Pinpoint the cell where the given text exists, returning its (X, Y) midpoint coordinate. 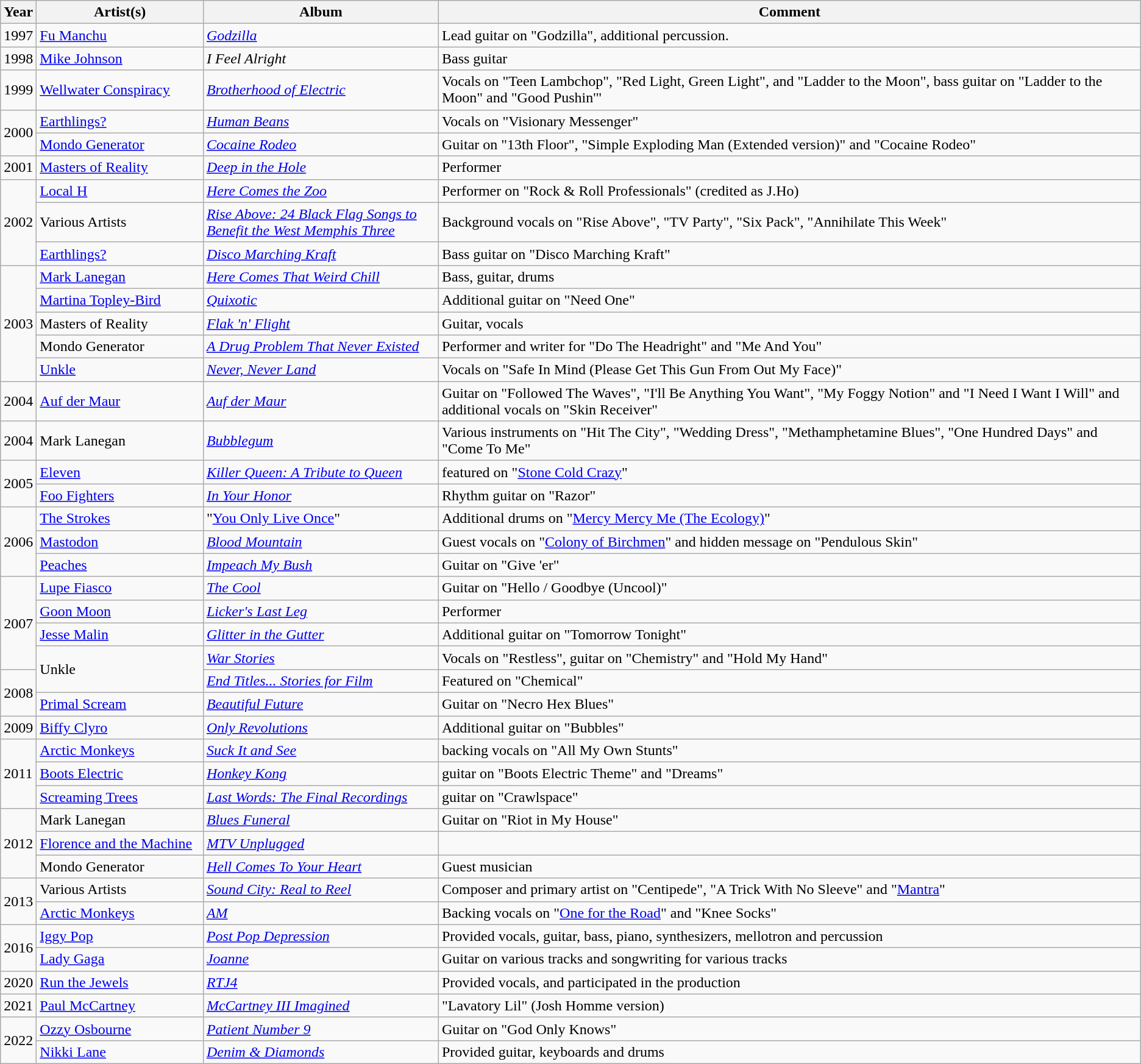
Beautiful Future (321, 704)
Peaches (120, 565)
Guitar on various tracks and songwriting for various tracks (789, 959)
Lead guitar on "Godzilla", additional percussion. (789, 35)
Fu Manchu (120, 35)
2020 (18, 982)
I Feel Alright (321, 59)
Artist(s) (120, 12)
A Drug Problem That Never Existed (321, 347)
backing vocals on "All My Own Stunts" (789, 751)
End Titles... Stories for Film (321, 681)
2001 (18, 168)
Blues Funeral (321, 820)
Never, Never Land (321, 370)
2006 (18, 542)
Suck It and See (321, 751)
Bubblegum (321, 441)
1997 (18, 35)
Iggy Pop (120, 936)
Biffy Clyro (120, 727)
Provided vocals, guitar, bass, piano, synthesizers, mellotron and percussion (789, 936)
"Lavatory Lil" (Josh Homme version) (789, 1005)
2021 (18, 1005)
Guitar on "Necro Hex Blues" (789, 704)
McCartney III Imagined (321, 1005)
Nikki Lane (120, 1052)
Additional guitar on "Tomorrow Tonight" (789, 634)
Martina Topley-Bird (120, 300)
Vocals on "Safe In Mind (Please Get This Gun From Out My Face)" (789, 370)
Paul McCartney (120, 1005)
1999 (18, 90)
Additional guitar on "Bubbles" (789, 727)
Only Revolutions (321, 727)
Wellwater Conspiracy (120, 90)
Various instruments on "Hit The City", "Wedding Dress", "Methamphetamine Blues", "One Hundred Days" and "Come To Me" (789, 441)
Patient Number 9 (321, 1029)
Post Pop Depression (321, 936)
Human Beans (321, 121)
Sound City: Real to Reel (321, 890)
Hell Comes To Your Heart (321, 867)
2007 (18, 623)
Bass guitar on "Disco Marching Kraft" (789, 254)
Lupe Fiasco (120, 588)
2003 (18, 323)
2011 (18, 774)
Additional drums on "Mercy Mercy Me (The Ecology)" (789, 519)
Flak 'n' Flight (321, 324)
Guitar on "Give 'er" (789, 565)
Guitar on "Hello / Goodbye (Uncool)" (789, 588)
Background vocals on "Rise Above", "TV Party", "Six Pack", "Annihilate This Week" (789, 222)
Backing vocals on "One for the Road" and "Knee Socks" (789, 913)
Vocals on "Teen Lambchop", "Red Light, Green Light", and "Ladder to the Moon", bass guitar on "Ladder to the Moon" and "Good Pushin'" (789, 90)
Local H (120, 191)
Cocaine Rodeo (321, 144)
Guest musician (789, 867)
Blood Mountain (321, 542)
Killer Queen: A Tribute to Queen (321, 472)
"You Only Live Once" (321, 519)
Foo Fighters (120, 495)
Year (18, 12)
Guest vocals on "Colony of Birchmen" and hidden message on "Pendulous Skin" (789, 542)
2012 (18, 843)
Here Comes the Zoo (321, 191)
2002 (18, 222)
Provided guitar, keyboards and drums (789, 1052)
Mastodon (120, 542)
Boots Electric (120, 774)
The Cool (321, 588)
Rise Above: 24 Black Flag Songs to Benefit the West Memphis Three (321, 222)
Guitar on "God Only Knows" (789, 1029)
Lady Gaga (120, 959)
Brotherhood of Electric (321, 90)
Quixotic (321, 300)
Glitter in the Gutter (321, 634)
Album (321, 12)
Performer on "Rock & Roll Professionals" (credited as J.Ho) (789, 191)
Goon Moon (120, 611)
RTJ4 (321, 982)
Guitar on "Followed The Waves", "I'll Be Anything You Want", "My Foggy Notion" and "I Need I Want I Will" and additional vocals on "Skin Receiver" (789, 401)
Additional guitar on "Need One" (789, 300)
Provided vocals, and participated in the production (789, 982)
AM (321, 913)
Vocals on "Restless", guitar on "Chemistry" and "Hold My Hand" (789, 658)
Florence and the Machine (120, 843)
Joanne (321, 959)
Licker's Last Leg (321, 611)
Honkey Kong (321, 774)
Guitar on "Riot in My House" (789, 820)
Comment (789, 12)
Jesse Malin (120, 634)
Deep in the Hole (321, 168)
Performer and writer for "Do The Headright" and "Me And You" (789, 347)
Last Words: The Final Recordings (321, 797)
Bass guitar (789, 59)
MTV Unplugged (321, 843)
Mike Johnson (120, 59)
guitar on "Crawlspace" (789, 797)
Impeach My Bush (321, 565)
Guitar on "13th Floor", "Simple Exploding Man (Extended version)" and "Cocaine Rodeo" (789, 144)
Denim & Diamonds (321, 1052)
Here Comes That Weird Chill (321, 277)
Vocals on "Visionary Messenger" (789, 121)
2005 (18, 484)
2013 (18, 901)
featured on "Stone Cold Crazy" (789, 472)
2016 (18, 948)
Rhythm guitar on "Razor" (789, 495)
Primal Scream (120, 704)
Run the Jewels (120, 982)
Guitar, vocals (789, 324)
2009 (18, 727)
Composer and primary artist on "Centipede", "A Trick With No Sleeve" and "Mantra" (789, 890)
guitar on "Boots Electric Theme" and "Dreams" (789, 774)
Featured on "Chemical" (789, 681)
Ozzy Osbourne (120, 1029)
1998 (18, 59)
Disco Marching Kraft (321, 254)
The Strokes (120, 519)
2000 (18, 133)
In Your Honor (321, 495)
2008 (18, 692)
Eleven (120, 472)
War Stories (321, 658)
Screaming Trees (120, 797)
2022 (18, 1040)
Bass, guitar, drums (789, 277)
Godzilla (321, 35)
